Return the [X, Y] coordinate for the center point of the cell that contains the specified text.  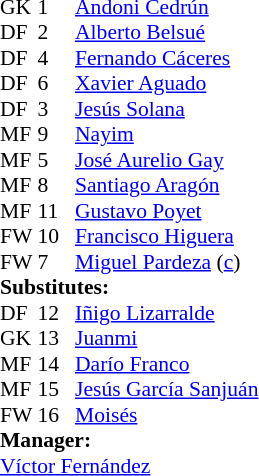
11 [57, 211]
8 [57, 185]
5 [57, 160]
Jesús García Sanjuán [166, 389]
Darío Franco [166, 364]
Santiago Aragón [166, 185]
GK [19, 339]
12 [57, 313]
Francisco Higuera [166, 237]
Juanmi [166, 339]
Manager: [129, 441]
José Aurelio Gay [166, 160]
Jesús Solana [166, 109]
Fernando Cáceres [166, 58]
4 [57, 58]
15 [57, 389]
10 [57, 237]
7 [57, 262]
Miguel Pardeza (c) [166, 262]
Substitutes: [129, 287]
6 [57, 83]
Gustavo Poyet [166, 211]
Xavier Aguado [166, 83]
2 [57, 33]
Iñigo Lizarralde [166, 313]
3 [57, 109]
Moisés [166, 415]
14 [57, 364]
13 [57, 339]
Alberto Belsué [166, 33]
Nayim [166, 135]
16 [57, 415]
9 [57, 135]
